For the text-containing cell, return its midpoint in (X, Y) coordinate format. 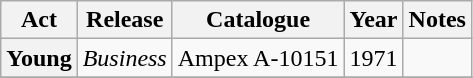
Notes (437, 20)
Year (374, 20)
Ampex A-10151 (258, 58)
Release (124, 20)
1971 (374, 58)
Catalogue (258, 20)
Act (39, 20)
Young (39, 58)
Business (124, 58)
